Return the (X, Y) coordinate for the center point of the cell that contains the specified text.  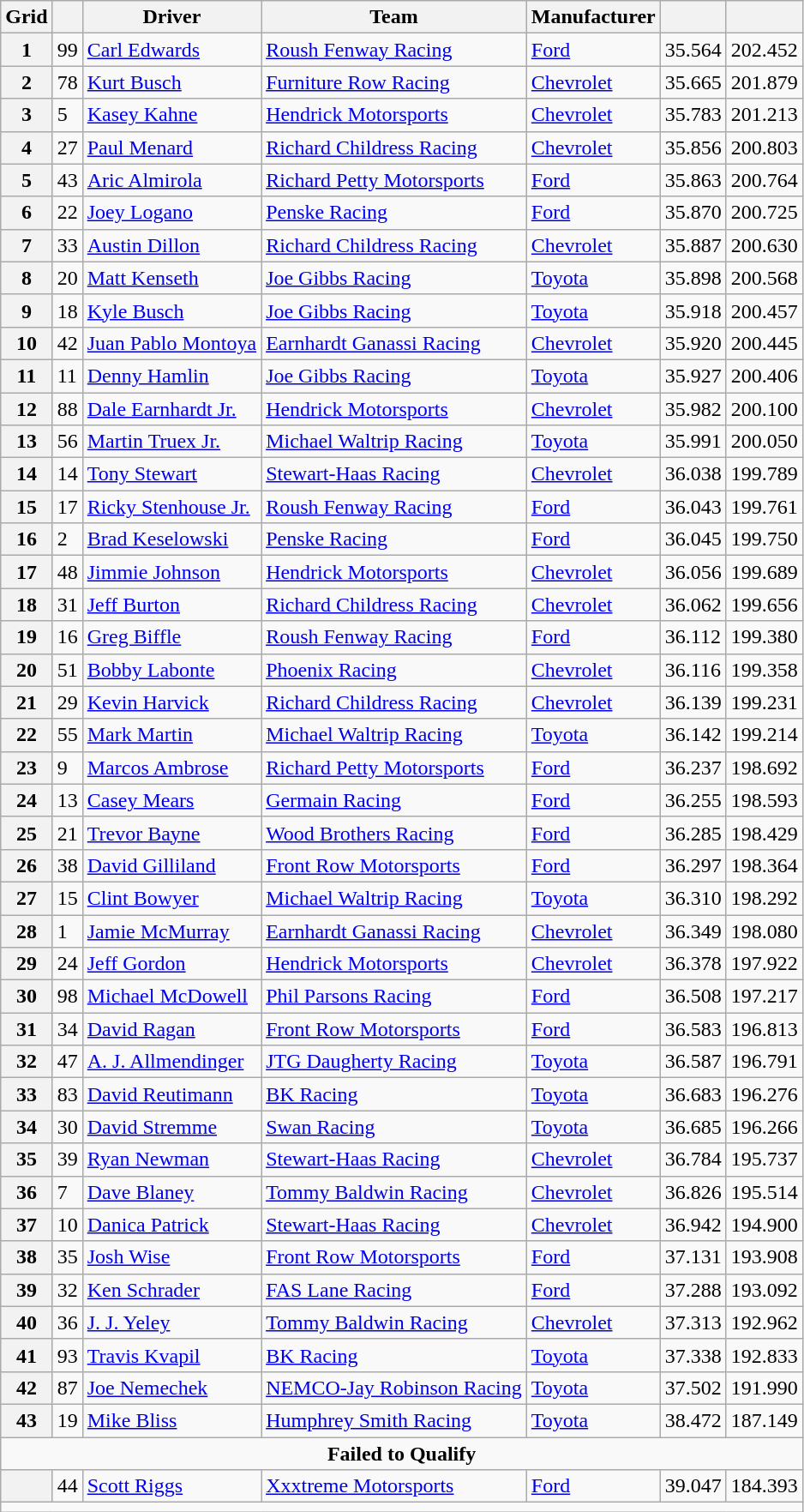
196.276 (765, 1094)
199.656 (765, 605)
Grid (27, 17)
Jimmie Johnson (171, 572)
36.043 (693, 507)
191.990 (765, 1388)
Austin Dillon (171, 245)
Jamie McMurray (171, 931)
198.429 (765, 833)
48 (67, 572)
98 (67, 997)
199.761 (765, 507)
35.991 (693, 442)
198.593 (765, 800)
193.908 (765, 1257)
Kurt Busch (171, 82)
93 (67, 1355)
199.214 (765, 735)
36.583 (693, 1029)
198.364 (765, 865)
36.285 (693, 833)
Tony Stewart (171, 474)
193.092 (765, 1290)
3 (27, 115)
Mike Bliss (171, 1420)
Team (394, 17)
83 (67, 1094)
37.313 (693, 1322)
36.826 (693, 1192)
197.217 (765, 997)
Clint Bowyer (171, 898)
36.045 (693, 539)
200.445 (765, 343)
199.358 (765, 670)
36.587 (693, 1062)
Swan Racing (394, 1127)
200.406 (765, 376)
28 (27, 931)
40 (27, 1322)
55 (67, 735)
Danica Patrick (171, 1225)
Dale Earnhardt Jr. (171, 409)
Michael McDowell (171, 997)
NEMCO-Jay Robinson Racing (394, 1388)
A. J. Allmendinger (171, 1062)
200.568 (765, 278)
56 (67, 442)
200.803 (765, 148)
Dave Blaney (171, 1192)
Bobby Labonte (171, 670)
41 (27, 1355)
35.920 (693, 343)
Carl Edwards (171, 50)
Ryan Newman (171, 1160)
37 (27, 1225)
200.457 (765, 310)
36.942 (693, 1225)
51 (67, 670)
35.856 (693, 148)
David Ragan (171, 1029)
37.131 (693, 1257)
199.231 (765, 702)
36.349 (693, 931)
Humphrey Smith Racing (394, 1420)
38.472 (693, 1420)
Jeff Burton (171, 605)
Manufacturer (593, 17)
35.927 (693, 376)
199.380 (765, 637)
35.863 (693, 180)
36.139 (693, 702)
Joey Logano (171, 213)
36.508 (693, 997)
Kyle Busch (171, 310)
Martin Truex Jr. (171, 442)
37.502 (693, 1388)
36.784 (693, 1160)
47 (67, 1062)
36.685 (693, 1127)
4 (27, 148)
David Stremme (171, 1127)
199.750 (765, 539)
192.962 (765, 1322)
35.665 (693, 82)
8 (27, 278)
200.630 (765, 245)
Kasey Kahne (171, 115)
Xxxtreme Motorsports (394, 1486)
37.288 (693, 1290)
78 (67, 82)
36.237 (693, 768)
Kevin Harvick (171, 702)
Paul Menard (171, 148)
194.900 (765, 1225)
200.764 (765, 180)
201.879 (765, 82)
198.692 (765, 768)
195.514 (765, 1192)
6 (27, 213)
JTG Daugherty Racing (394, 1062)
99 (67, 50)
198.080 (765, 931)
Juan Pablo Montoya (171, 343)
35.870 (693, 213)
Brad Keselowski (171, 539)
Mark Martin (171, 735)
Failed to Qualify (402, 1454)
Ricky Stenhouse Jr. (171, 507)
184.393 (765, 1486)
35.898 (693, 278)
36.255 (693, 800)
36.112 (693, 637)
Aric Almirola (171, 180)
FAS Lane Racing (394, 1290)
196.266 (765, 1127)
Scott Riggs (171, 1486)
36.142 (693, 735)
12 (27, 409)
Trevor Bayne (171, 833)
36.116 (693, 670)
Phil Parsons Racing (394, 997)
36.310 (693, 898)
35.918 (693, 310)
36.683 (693, 1094)
36.038 (693, 474)
Wood Brothers Racing (394, 833)
36.062 (693, 605)
44 (67, 1486)
David Reutimann (171, 1094)
35.564 (693, 50)
199.689 (765, 572)
196.791 (765, 1062)
Josh Wise (171, 1257)
201.213 (765, 115)
Joe Nemechek (171, 1388)
36.378 (693, 964)
37.338 (693, 1355)
200.725 (765, 213)
195.737 (765, 1160)
Furniture Row Racing (394, 82)
Jeff Gordon (171, 964)
39.047 (693, 1486)
187.149 (765, 1420)
26 (27, 865)
Matt Kenseth (171, 278)
198.292 (765, 898)
199.789 (765, 474)
David Gilliland (171, 865)
196.813 (765, 1029)
Denny Hamlin (171, 376)
23 (27, 768)
35.982 (693, 409)
197.922 (765, 964)
25 (27, 833)
Casey Mears (171, 800)
202.452 (765, 50)
35.887 (693, 245)
J. J. Yeley (171, 1322)
Phoenix Racing (394, 670)
Driver (171, 17)
192.833 (765, 1355)
Ken Schrader (171, 1290)
200.100 (765, 409)
36.297 (693, 865)
87 (67, 1388)
35.783 (693, 115)
88 (67, 409)
Greg Biffle (171, 637)
Marcos Ambrose (171, 768)
Travis Kvapil (171, 1355)
36.056 (693, 572)
Germain Racing (394, 800)
200.050 (765, 442)
